Capture the cell that displays the provided text and extract its [x, y] central coordinate. 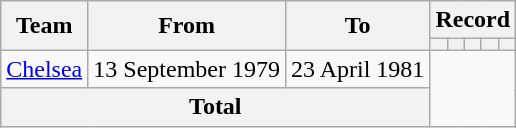
Team [44, 26]
23 April 1981 [357, 69]
Record [473, 20]
13 September 1979 [187, 69]
Chelsea [44, 69]
Total [216, 107]
To [357, 26]
From [187, 26]
